For the text-containing cell, return its midpoint in (X, Y) coordinate format. 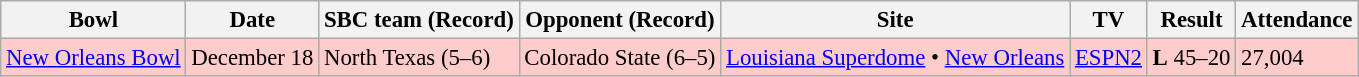
Colorado State (6–5) (620, 58)
Bowl (94, 20)
North Texas (5–6) (419, 58)
SBC team (Record) (419, 20)
Opponent (Record) (620, 20)
ESPN2 (1109, 58)
Date (252, 20)
Result (1191, 20)
Louisiana Superdome • New Orleans (896, 58)
L 45–20 (1191, 58)
TV (1109, 20)
December 18 (252, 58)
27,004 (1297, 58)
Site (896, 20)
Attendance (1297, 20)
New Orleans Bowl (94, 58)
